From the cell containing the given text, extract its center point as [X, Y] coordinate. 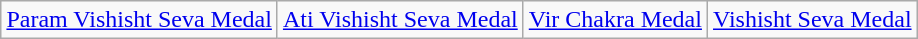
Vir Chakra Medal [615, 20]
Param Vishisht Seva Medal [139, 20]
Vishisht Seva Medal [812, 20]
Ati Vishisht Seva Medal [400, 20]
